Search for the cell housing the specified text and yield its (X, Y) center coordinate. 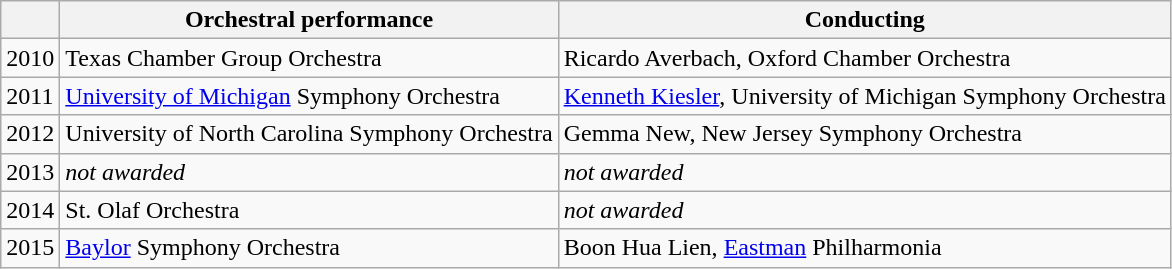
Ricardo Averbach, Oxford Chamber Orchestra (864, 58)
2010 (30, 58)
2015 (30, 248)
2011 (30, 96)
Baylor Symphony Orchestra (309, 248)
Texas Chamber Group Orchestra (309, 58)
Conducting (864, 20)
Kenneth Kiesler, University of Michigan Symphony Orchestra (864, 96)
Orchestral performance (309, 20)
2012 (30, 134)
University of Michigan Symphony Orchestra (309, 96)
Gemma New, New Jersey Symphony Orchestra (864, 134)
Boon Hua Lien, Eastman Philharmonia (864, 248)
2014 (30, 210)
2013 (30, 172)
St. Olaf Orchestra (309, 210)
University of North Carolina Symphony Orchestra (309, 134)
